Return [X, Y] of the center of cell containing provided text 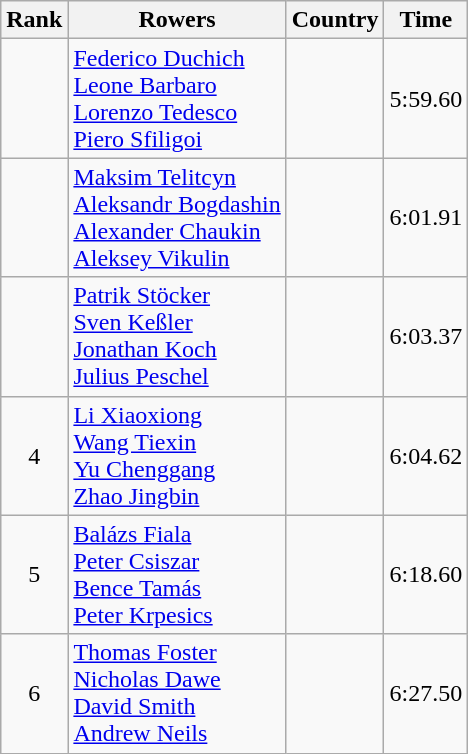
Patrik StöckerSven KeßlerJonathan KochJulius Peschel [177, 336]
6:03.37 [426, 336]
4 [34, 456]
Thomas FosterNicholas DaweDavid SmithAndrew Neils [177, 694]
Time [426, 20]
Maksim TelitcynAleksandr BogdashinAlexander ChaukinAleksey Vikulin [177, 218]
Federico DuchichLeone BarbaroLorenzo TedescoPiero Sfiligoi [177, 98]
6:01.91 [426, 218]
6:18.60 [426, 574]
Rank [34, 20]
6:04.62 [426, 456]
Balázs FialaPeter CsiszarBence TamásPeter Krpesics [177, 574]
Rowers [177, 20]
5 [34, 574]
6 [34, 694]
6:27.50 [426, 694]
Li XiaoxiongWang TiexinYu ChenggangZhao Jingbin [177, 456]
Country [335, 20]
5:59.60 [426, 98]
